Find where the given text appears and provide that cell's center as (x, y) coordinate. 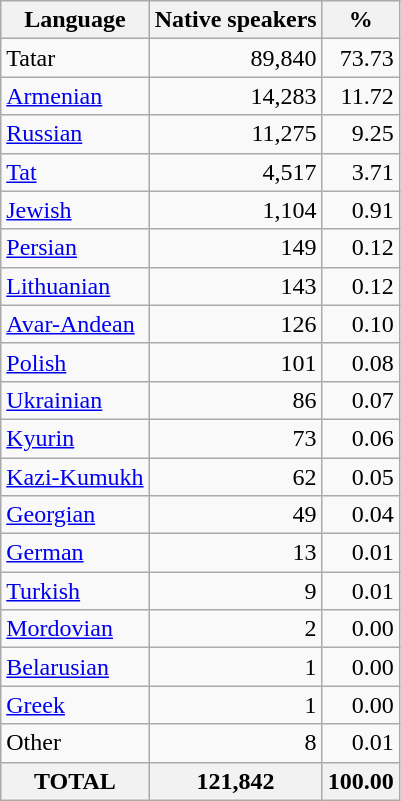
8 (236, 743)
2 (236, 629)
Georgian (75, 515)
Belarusian (75, 667)
0.04 (360, 515)
0.05 (360, 477)
Native speakers (236, 20)
73 (236, 438)
9 (236, 591)
13 (236, 553)
Ukrainian (75, 400)
Other (75, 743)
86 (236, 400)
0.10 (360, 324)
9.25 (360, 134)
Lithuanian (75, 286)
Polish (75, 362)
121,842 (236, 781)
0.06 (360, 438)
Persian (75, 248)
0.07 (360, 400)
100.00 (360, 781)
Tatar (75, 58)
11.72 (360, 96)
Turkish (75, 591)
Armenian (75, 96)
Language (75, 20)
Russian (75, 134)
Kyurin (75, 438)
14,283 (236, 96)
% (360, 20)
Avar-Andean (75, 324)
89,840 (236, 58)
Jewish (75, 210)
126 (236, 324)
11,275 (236, 134)
73.73 (360, 58)
German (75, 553)
0.91 (360, 210)
149 (236, 248)
49 (236, 515)
101 (236, 362)
62 (236, 477)
143 (236, 286)
1,104 (236, 210)
Mordovian (75, 629)
3.71 (360, 172)
Tat (75, 172)
Greek (75, 705)
4,517 (236, 172)
Kazi-Kumukh (75, 477)
0.08 (360, 362)
TOTAL (75, 781)
